Return [x, y] of the center of cell containing provided text 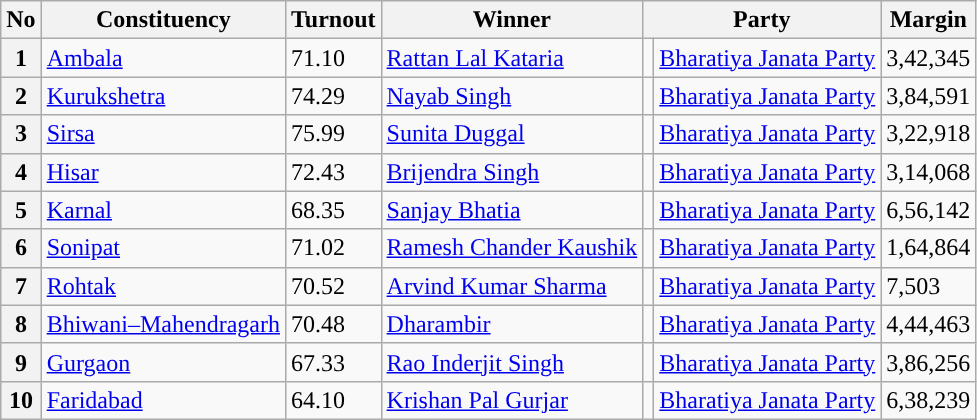
3,14,068 [928, 172]
72.43 [333, 172]
Margin [928, 20]
6,38,239 [928, 400]
3,42,345 [928, 58]
Nayab Singh [512, 96]
70.48 [333, 324]
Hisar [163, 172]
Bhiwani–Mahendragarh [163, 324]
Kurukshetra [163, 96]
3,84,591 [928, 96]
Sonipat [163, 248]
10 [21, 400]
71.02 [333, 248]
64.10 [333, 400]
Sunita Duggal [512, 134]
7 [21, 286]
70.52 [333, 286]
Brijendra Singh [512, 172]
Turnout [333, 20]
Gurgaon [163, 362]
75.99 [333, 134]
1 [21, 58]
3,22,918 [928, 134]
Karnal [163, 210]
6,56,142 [928, 210]
67.33 [333, 362]
4 [21, 172]
7,503 [928, 286]
2 [21, 96]
Arvind Kumar Sharma [512, 286]
Sirsa [163, 134]
Dharambir [512, 324]
74.29 [333, 96]
Constituency [163, 20]
Winner [512, 20]
Krishan Pal Gurjar [512, 400]
Rao Inderjit Singh [512, 362]
Sanjay Bhatia [512, 210]
8 [21, 324]
Ambala [163, 58]
9 [21, 362]
No [21, 20]
Rattan Lal Kataria [512, 58]
6 [21, 248]
68.35 [333, 210]
71.10 [333, 58]
3 [21, 134]
Faridabad [163, 400]
1,64,864 [928, 248]
4,44,463 [928, 324]
5 [21, 210]
Rohtak [163, 286]
Party [762, 20]
3,86,256 [928, 362]
Ramesh Chander Kaushik [512, 248]
